Pinpoint the cell where the given text exists, returning its [X, Y] midpoint coordinate. 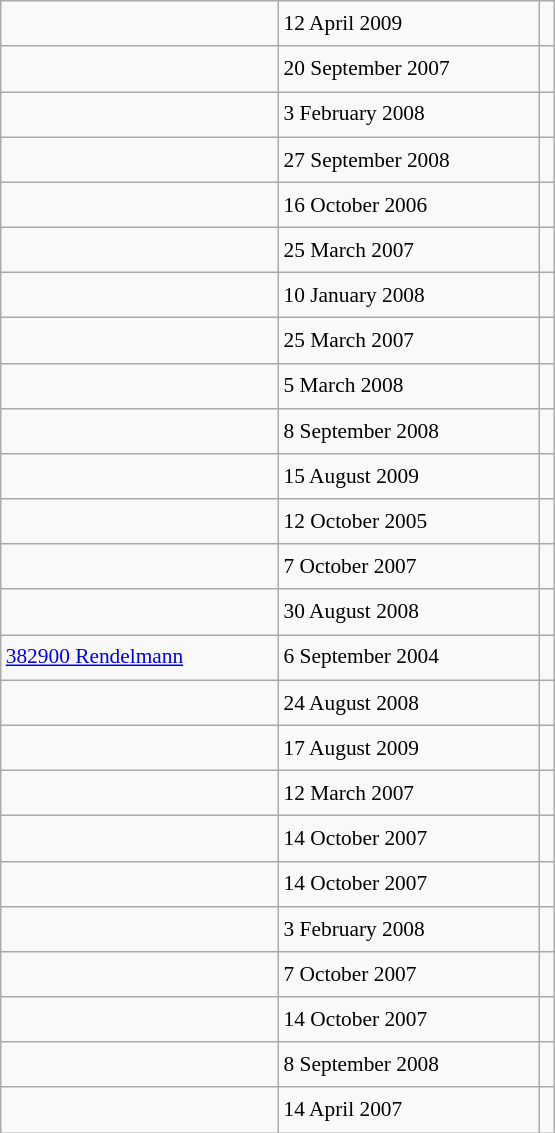
14 April 2007 [410, 1110]
6 September 2004 [410, 658]
17 August 2009 [410, 748]
12 October 2005 [410, 522]
20 September 2007 [410, 68]
27 September 2008 [410, 160]
12 April 2009 [410, 24]
24 August 2008 [410, 702]
15 August 2009 [410, 476]
382900 Rendelmann [140, 658]
12 March 2007 [410, 792]
16 October 2006 [410, 204]
5 March 2008 [410, 386]
10 January 2008 [410, 296]
30 August 2008 [410, 612]
